Find where the given text appears and provide that cell's center as [x, y] coordinate. 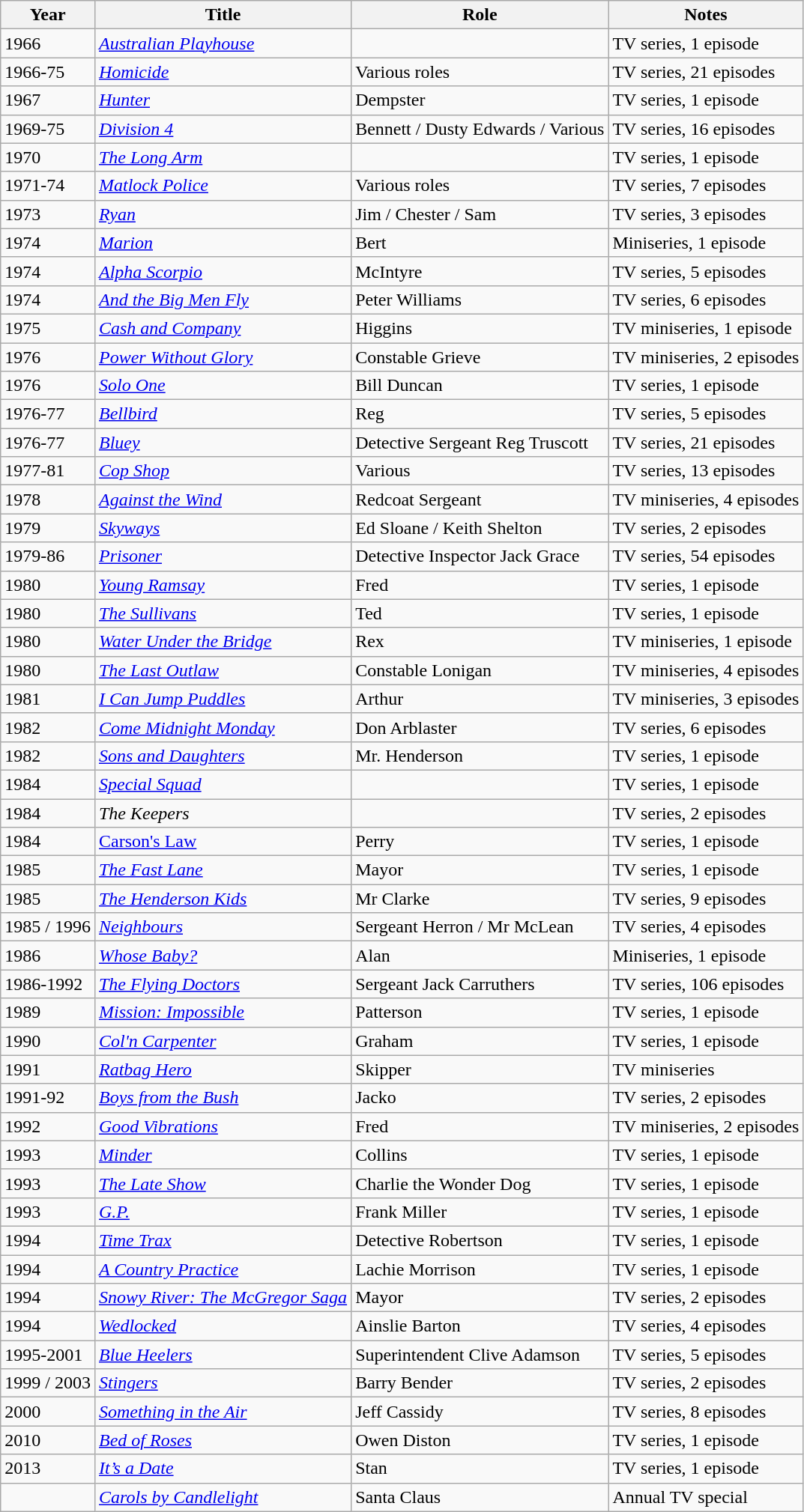
Col'n Carpenter [223, 1041]
Jacko [480, 1098]
Redcoat Sergeant [480, 500]
Sons and Daughters [223, 756]
Against the Wind [223, 500]
Mr Clarke [480, 899]
Constable Grieve [480, 357]
Lachie Morrison [480, 1269]
Solo One [223, 386]
TV series, 13 episodes [706, 471]
Alpha Scorpio [223, 271]
1979-86 [48, 556]
The Keepers [223, 813]
Cash and Company [223, 328]
Division 4 [223, 129]
Role [480, 15]
TV miniseries, 3 episodes [706, 699]
Dempster [480, 100]
Young Ramsay [223, 585]
Peter Williams [480, 300]
Arthur [480, 699]
The Flying Doctors [223, 984]
Various [480, 471]
1977-81 [48, 471]
Homicide [223, 72]
Bed of Roses [223, 1440]
Hunter [223, 100]
Bennett / Dusty Edwards / Various [480, 129]
Skyways [223, 528]
1981 [48, 699]
1973 [48, 214]
Annual TV special [706, 1497]
Special Squad [223, 784]
Sergeant Herron / Mr McLean [480, 927]
1971-74 [48, 186]
2000 [48, 1412]
1985 / 1996 [48, 927]
Snowy River: The McGregor Saga [223, 1298]
Matlock Police [223, 186]
1991 [48, 1069]
Neighbours [223, 927]
Owen Diston [480, 1440]
Stan [480, 1469]
Bellbird [223, 414]
I Can Jump Puddles [223, 699]
The Long Arm [223, 157]
1990 [48, 1041]
Frank Miller [480, 1212]
1978 [48, 500]
Ainslie Barton [480, 1326]
Come Midnight Monday [223, 727]
TV series, 3 episodes [706, 214]
A Country Practice [223, 1269]
TV series, 16 episodes [706, 129]
The Sullivans [223, 613]
TV series, 54 episodes [706, 556]
1986 [48, 956]
1979 [48, 528]
1975 [48, 328]
Bert [480, 243]
Whose Baby? [223, 956]
Stingers [223, 1383]
TV series, 8 episodes [706, 1412]
1970 [48, 157]
The Last Outlaw [223, 670]
Bluey [223, 443]
Detective Inspector Jack Grace [480, 556]
Higgins [480, 328]
Ryan [223, 214]
Alan [480, 956]
The Fast Lane [223, 870]
Boys from the Bush [223, 1098]
Title [223, 15]
Jeff Cassidy [480, 1412]
Charlie the Wonder Dog [480, 1183]
Ted [480, 613]
Mission: Impossible [223, 1012]
Perry [480, 842]
Jim / Chester / Sam [480, 214]
Graham [480, 1041]
Good Vibrations [223, 1126]
Bill Duncan [480, 386]
It’s a Date [223, 1469]
Australian Playhouse [223, 43]
Time Trax [223, 1240]
Patterson [480, 1012]
Sergeant Jack Carruthers [480, 984]
Constable Lonigan [480, 670]
Superintendent Clive Adamson [480, 1355]
Skipper [480, 1069]
Year [48, 15]
TV series, 9 episodes [706, 899]
McIntyre [480, 271]
Don Arblaster [480, 727]
Power Without Glory [223, 357]
Detective Robertson [480, 1240]
2013 [48, 1469]
2010 [48, 1440]
1995-2001 [48, 1355]
TV series, 7 episodes [706, 186]
1986-1992 [48, 984]
Reg [480, 414]
Water Under the Bridge [223, 642]
1989 [48, 1012]
The Late Show [223, 1183]
1999 / 2003 [48, 1383]
Barry Bender [480, 1383]
G.P. [223, 1212]
Ed Sloane / Keith Shelton [480, 528]
Notes [706, 15]
Carols by Candlelight [223, 1497]
TV series, 106 episodes [706, 984]
Collins [480, 1155]
Rex [480, 642]
1992 [48, 1126]
Blue Heelers [223, 1355]
1967 [48, 100]
And the Big Men Fly [223, 300]
Prisoner [223, 556]
1966 [48, 43]
Ratbag Hero [223, 1069]
Cop Shop [223, 471]
Something in the Air [223, 1412]
TV miniseries [706, 1069]
Carson's Law [223, 842]
1991-92 [48, 1098]
Mr. Henderson [480, 756]
1966-75 [48, 72]
Minder [223, 1155]
Santa Claus [480, 1497]
Marion [223, 243]
Wedlocked [223, 1326]
Detective Sergeant Reg Truscott [480, 443]
The Henderson Kids [223, 899]
1969-75 [48, 129]
